Return [X, Y] of the center of cell containing provided text 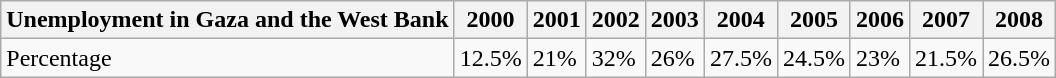
32% [616, 58]
2005 [814, 20]
26.5% [1020, 58]
2004 [740, 20]
12.5% [490, 58]
2001 [556, 20]
2000 [490, 20]
Percentage [228, 58]
24.5% [814, 58]
23% [880, 58]
2003 [674, 20]
Unemployment in Gaza and the West Bank [228, 20]
2007 [946, 20]
2008 [1020, 20]
2002 [616, 20]
27.5% [740, 58]
26% [674, 58]
21.5% [946, 58]
21% [556, 58]
2006 [880, 20]
